Return [x, y] of the center of cell containing provided text 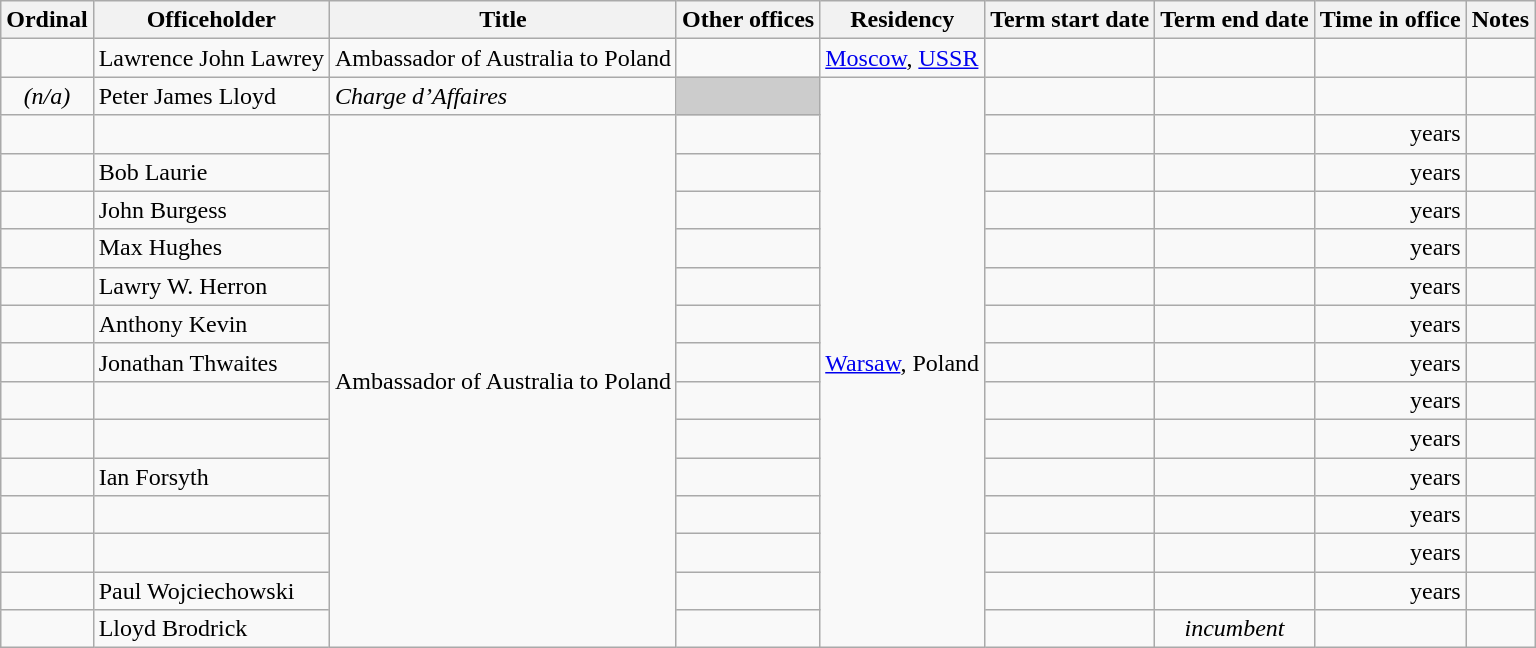
Lloyd Brodrick [211, 629]
Bob Laurie [211, 172]
Residency [902, 20]
Ordinal [47, 20]
Other offices [748, 20]
John Burgess [211, 210]
Moscow, USSR [902, 58]
incumbent [1235, 629]
Paul Wojciechowski [211, 591]
Anthony Kevin [211, 324]
Lawrence John Lawrey [211, 58]
Title [502, 20]
Jonathan Thwaites [211, 362]
Lawry W. Herron [211, 286]
(n/a) [47, 96]
Max Hughes [211, 248]
Peter James Lloyd [211, 96]
Notes [1500, 20]
Time in office [1390, 20]
Term end date [1235, 20]
Officeholder [211, 20]
Charge d’Affaires [502, 96]
Ian Forsyth [211, 477]
Warsaw, Poland [902, 362]
Term start date [1070, 20]
